Identify which cell holds the provided text, then report its (x, y) central coordinate. 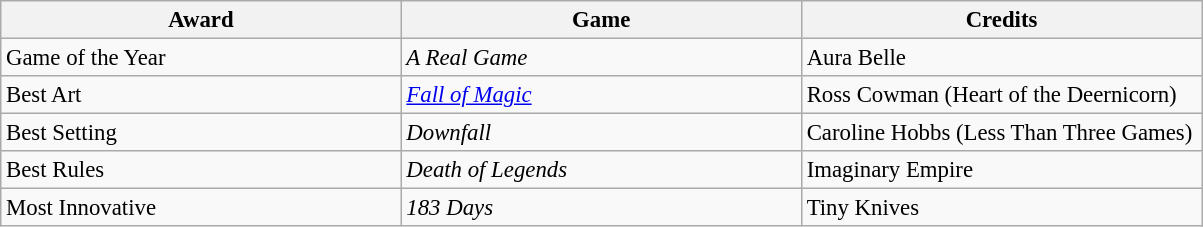
Downfall (601, 133)
Aura Belle (1001, 58)
Fall of Magic (601, 95)
183 Days (601, 208)
Caroline Hobbs (Less Than Three Games) (1001, 133)
Credits (1001, 20)
Imaginary Empire (1001, 170)
Best Setting (201, 133)
Award (201, 20)
Tiny Knives (1001, 208)
Ross Cowman (Heart of the Deernicorn) (1001, 95)
Game of the Year (201, 58)
A Real Game (601, 58)
Game (601, 20)
Most Innovative (201, 208)
Death of Legends (601, 170)
Best Rules (201, 170)
Best Art (201, 95)
